Locate the cell with the specified text and output its [x, y] center coordinate. 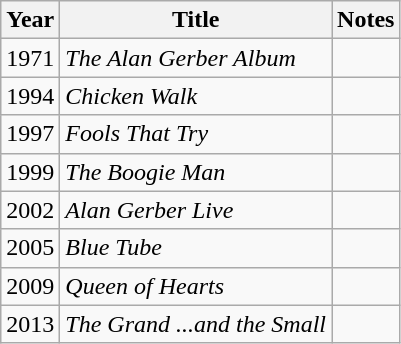
2013 [30, 324]
2005 [30, 248]
Title [196, 20]
2009 [30, 286]
2002 [30, 210]
The Boogie Man [196, 172]
Notes [366, 20]
Queen of Hearts [196, 286]
The Alan Gerber Album [196, 58]
Year [30, 20]
Blue Tube [196, 248]
1971 [30, 58]
The Grand ...and the Small [196, 324]
1994 [30, 96]
1997 [30, 134]
1999 [30, 172]
Chicken Walk [196, 96]
Alan Gerber Live [196, 210]
Fools That Try [196, 134]
